Pinpoint the cell where the given text exists, returning its (X, Y) midpoint coordinate. 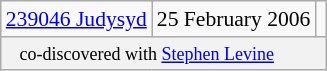
239046 Judysyd (76, 19)
co-discovered with Stephen Levine (164, 54)
25 February 2006 (234, 19)
